Locate the cell with the specified text and output its [x, y] center coordinate. 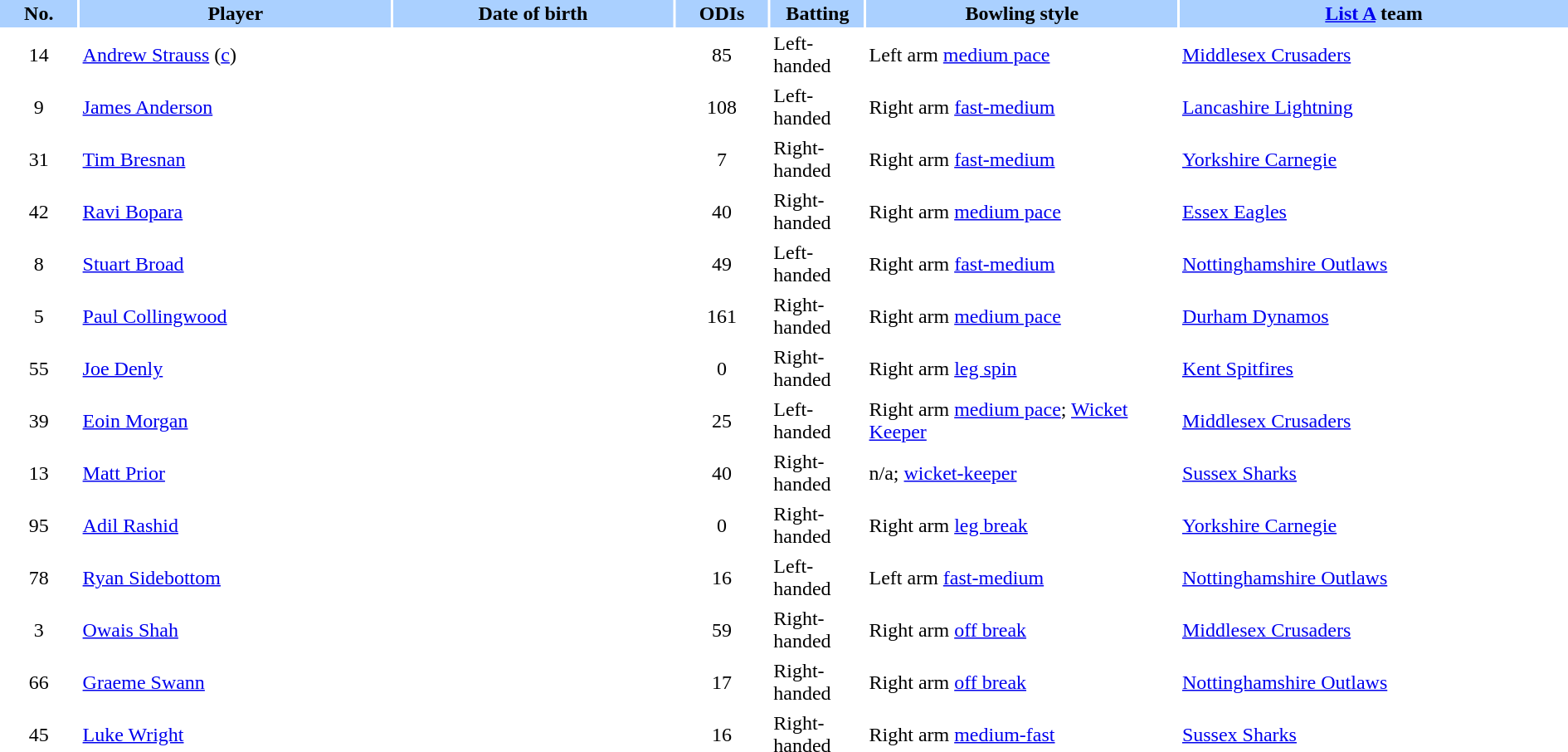
Kent Spitfires [1374, 369]
78 [39, 578]
List A team [1374, 13]
Durham Dynamos [1374, 316]
Date of birth [533, 13]
Ryan Sidebottom [236, 578]
Right arm leg spin [1022, 369]
Owais Shah [236, 630]
161 [722, 316]
25 [722, 421]
Right arm medium pace; Wicket Keeper [1022, 421]
5 [39, 316]
Bowling style [1022, 13]
Adil Rashid [236, 525]
108 [722, 107]
14 [39, 55]
42 [39, 212]
Graeme Swann [236, 682]
Stuart Broad [236, 264]
16 [722, 578]
49 [722, 264]
James Anderson [236, 107]
8 [39, 264]
Essex Eagles [1374, 212]
Player [236, 13]
Left arm medium pace [1022, 55]
85 [722, 55]
3 [39, 630]
No. [39, 13]
ODIs [722, 13]
39 [39, 421]
Joe Denly [236, 369]
17 [722, 682]
Left arm fast-medium [1022, 578]
Eoin Morgan [236, 421]
Right arm leg break [1022, 525]
13 [39, 473]
n/a; wicket-keeper [1022, 473]
7 [722, 159]
Ravi Bopara [236, 212]
59 [722, 630]
Tim Bresnan [236, 159]
Andrew Strauss (c) [236, 55]
Batting [817, 13]
Paul Collingwood [236, 316]
Matt Prior [236, 473]
95 [39, 525]
9 [39, 107]
55 [39, 369]
31 [39, 159]
Sussex Sharks [1374, 473]
Lancashire Lightning [1374, 107]
66 [39, 682]
